For the text-containing cell, return its midpoint in [X, Y] coordinate format. 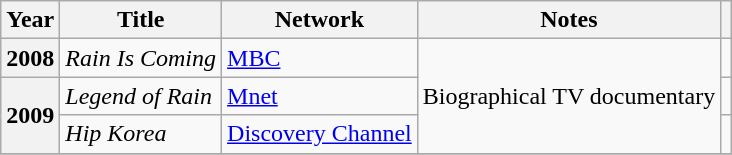
Biographical TV documentary [568, 96]
Mnet [320, 96]
Year [30, 20]
Notes [568, 20]
MBC [320, 58]
Discovery Channel [320, 134]
Legend of Rain [141, 96]
Title [141, 20]
2008 [30, 58]
Network [320, 20]
Rain Is Coming [141, 58]
2009 [30, 115]
Hip Korea [141, 134]
